Locate the cell with the specified text and output its [X, Y] center coordinate. 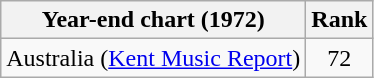
Year-end chart (1972) [154, 20]
Rank [340, 20]
Australia (Kent Music Report) [154, 58]
72 [340, 58]
